Capture the cell that displays the provided text and extract its [x, y] central coordinate. 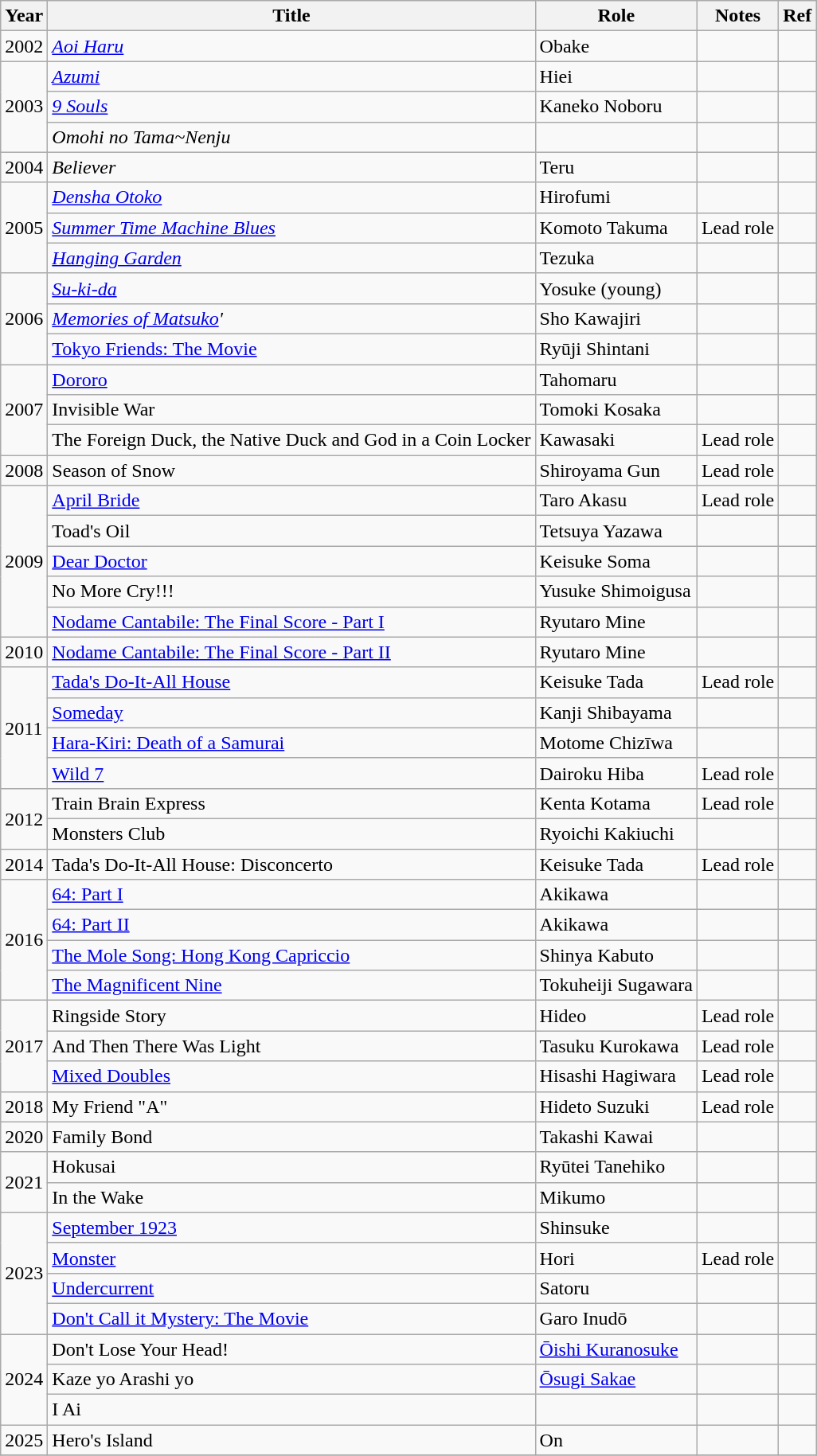
Tada's Do-It-All House [291, 682]
Undercurrent [291, 1288]
2007 [24, 410]
Garo Inudō [616, 1318]
Kaneko Noboru [616, 107]
Kanji Shibayama [616, 712]
Tokyo Friends: The Movie [291, 349]
Tahomaru [616, 380]
Sho Kawajiri [616, 318]
2006 [24, 318]
Memories of Matsuko' [291, 318]
Notes [737, 16]
Hirofumi [616, 197]
Yusuke Shimoigusa [616, 591]
Hisashi Hagiwara [616, 1076]
On [616, 1440]
Ryūji Shintani [616, 349]
Hokusai [291, 1167]
2023 [24, 1273]
Tomoki Kosaka [616, 410]
2011 [24, 728]
Don't Lose Your Head! [291, 1349]
Shinya Kabuto [616, 955]
Dairoku Hiba [616, 773]
My Friend "A" [291, 1107]
Train Brain Express [291, 803]
Hideto Suzuki [616, 1107]
2003 [24, 107]
Monsters Club [291, 833]
The Magnificent Nine [291, 986]
2024 [24, 1380]
Ringside Story [291, 1016]
2008 [24, 470]
Motome Chizīwa [616, 743]
Teru [616, 167]
Shinsuke [616, 1228]
Nodame Cantabile: The Final Score - Part I [291, 622]
September 1923 [291, 1228]
2017 [24, 1046]
Tada's Do-It-All House: Disconcerto [291, 864]
2005 [24, 228]
The Foreign Duck, the Native Duck and God in a Coin Locker [291, 440]
Role [616, 16]
Dororo [291, 380]
Ryoichi Kakiuchi [616, 833]
Tasuku Kurokawa [616, 1046]
Densha Otoko [291, 197]
April Bride [291, 501]
2010 [24, 652]
2009 [24, 561]
Shiroyama Gun [616, 470]
64: Part II [291, 925]
Aoi Haru [291, 46]
Toad's Oil [291, 531]
Ref [798, 16]
And Then There Was Light [291, 1046]
9 Souls [291, 107]
Satoru [616, 1288]
Monster [291, 1258]
Year [24, 16]
Mixed Doubles [291, 1076]
2018 [24, 1107]
Hori [616, 1258]
Invisible War [291, 410]
Azumi [291, 76]
Mikumo [616, 1197]
64: Part I [291, 895]
Nodame Cantabile: The Final Score - Part II [291, 652]
Takashi Kawai [616, 1137]
2020 [24, 1137]
Someday [291, 712]
Tezuka [616, 258]
2004 [24, 167]
Hideo [616, 1016]
Hiei [616, 76]
2002 [24, 46]
2012 [24, 818]
Omohi no Tama~Nenju [291, 137]
Don't Call it Mystery: The Movie [291, 1318]
Dear Doctor [291, 561]
Hara-Kiri: Death of a Samurai [291, 743]
Obake [616, 46]
Believer [291, 167]
Komoto Takuma [616, 228]
Season of Snow [291, 470]
Title [291, 16]
I Ai [291, 1410]
Tokuheiji Sugawara [616, 986]
Su-ki-da [291, 288]
Taro Akasu [616, 501]
Family Bond [291, 1137]
Hanging Garden [291, 258]
No More Cry!!! [291, 591]
Kaze yo Arashi yo [291, 1380]
In the Wake [291, 1197]
Tetsuya Yazawa [616, 531]
Keisuke Soma [616, 561]
Ōsugi Sakae [616, 1380]
Yosuke (young) [616, 288]
2021 [24, 1182]
Hero's Island [291, 1440]
2025 [24, 1440]
Summer Time Machine Blues [291, 228]
The Mole Song: Hong Kong Capriccio [291, 955]
Ryūtei Tanehiko [616, 1167]
Kawasaki [616, 440]
Kenta Kotama [616, 803]
Ōishi Kuranosuke [616, 1349]
2016 [24, 940]
2014 [24, 864]
Wild 7 [291, 773]
